Locate the cell with the specified text and output its [x, y] center coordinate. 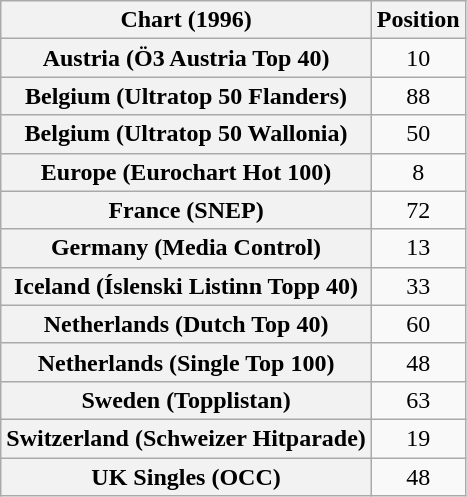
Europe (Eurochart Hot 100) [186, 172]
Chart (1996) [186, 20]
Switzerland (Schweizer Hitparade) [186, 438]
Position [418, 20]
Netherlands (Dutch Top 40) [186, 324]
63 [418, 400]
60 [418, 324]
Belgium (Ultratop 50 Flanders) [186, 96]
Netherlands (Single Top 100) [186, 362]
72 [418, 210]
Germany (Media Control) [186, 248]
8 [418, 172]
France (SNEP) [186, 210]
Sweden (Topplistan) [186, 400]
Austria (Ö3 Austria Top 40) [186, 58]
UK Singles (OCC) [186, 477]
13 [418, 248]
19 [418, 438]
Iceland (Íslenski Listinn Topp 40) [186, 286]
Belgium (Ultratop 50 Wallonia) [186, 134]
50 [418, 134]
10 [418, 58]
33 [418, 286]
88 [418, 96]
